Detect which cell encompasses the target text, then output its [X, Y] center coordinate. 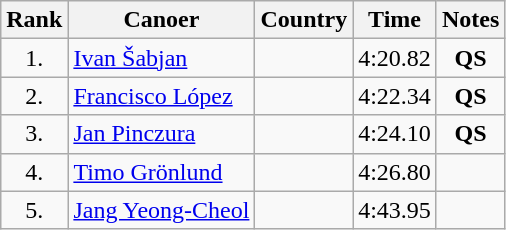
4:24.10 [395, 134]
Jang Yeong-Cheol [162, 210]
5. [34, 210]
4. [34, 172]
4:43.95 [395, 210]
4:26.80 [395, 172]
4:20.82 [395, 58]
Timo Grönlund [162, 172]
Country [304, 20]
Notes [470, 20]
Rank [34, 20]
3. [34, 134]
1. [34, 58]
4:22.34 [395, 96]
Jan Pinczura [162, 134]
Canoer [162, 20]
2. [34, 96]
Francisco López [162, 96]
Ivan Šabjan [162, 58]
Time [395, 20]
